Capture the cell that displays the provided text and extract its (X, Y) central coordinate. 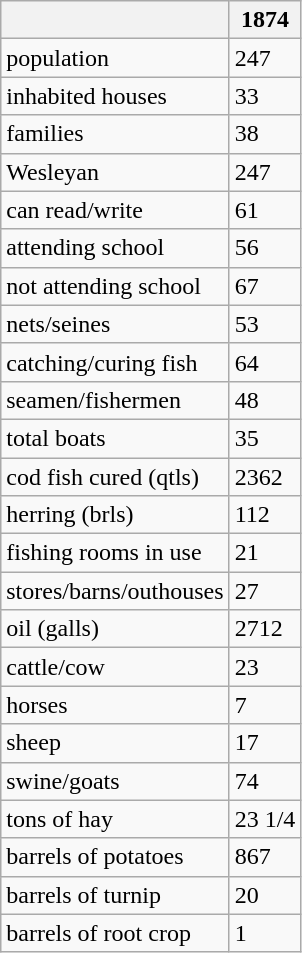
barrels of root crop (115, 933)
112 (265, 515)
867 (265, 857)
cod fish cured (qtls) (115, 477)
2362 (265, 477)
38 (265, 134)
sheep (115, 743)
1 (265, 933)
stores/barns/outhouses (115, 591)
35 (265, 438)
61 (265, 210)
catching/curing fish (115, 362)
21 (265, 553)
seamen/fishermen (115, 400)
2712 (265, 629)
barrels of turnip (115, 895)
swine/goats (115, 781)
herring (brls) (115, 515)
tons of hay (115, 819)
17 (265, 743)
barrels of potatoes (115, 857)
can read/write (115, 210)
nets/seines (115, 324)
20 (265, 895)
74 (265, 781)
Wesleyan (115, 172)
67 (265, 286)
23 (265, 667)
27 (265, 591)
33 (265, 96)
48 (265, 400)
inhabited houses (115, 96)
fishing rooms in use (115, 553)
population (115, 58)
not attending school (115, 286)
23 1/4 (265, 819)
64 (265, 362)
horses (115, 705)
attending school (115, 248)
53 (265, 324)
total boats (115, 438)
7 (265, 705)
56 (265, 248)
1874 (265, 20)
families (115, 134)
oil (galls) (115, 629)
cattle/cow (115, 667)
